Identify which cell holds the provided text, then report its [x, y] central coordinate. 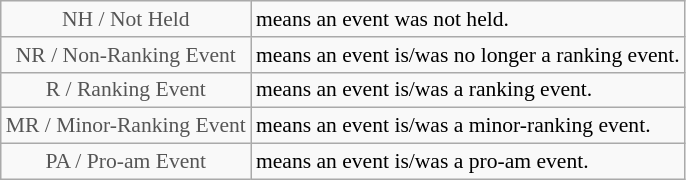
means an event is/was no longer a ranking event. [468, 55]
NR / Non-Ranking Event [126, 55]
means an event was not held. [468, 19]
means an event is/was a minor-ranking event. [468, 126]
R / Ranking Event [126, 90]
MR / Minor-Ranking Event [126, 126]
PA / Pro-am Event [126, 162]
means an event is/was a pro-am event. [468, 162]
means an event is/was a ranking event. [468, 90]
NH / Not Held [126, 19]
